Find where the given text appears and provide that cell's center as [x, y] coordinate. 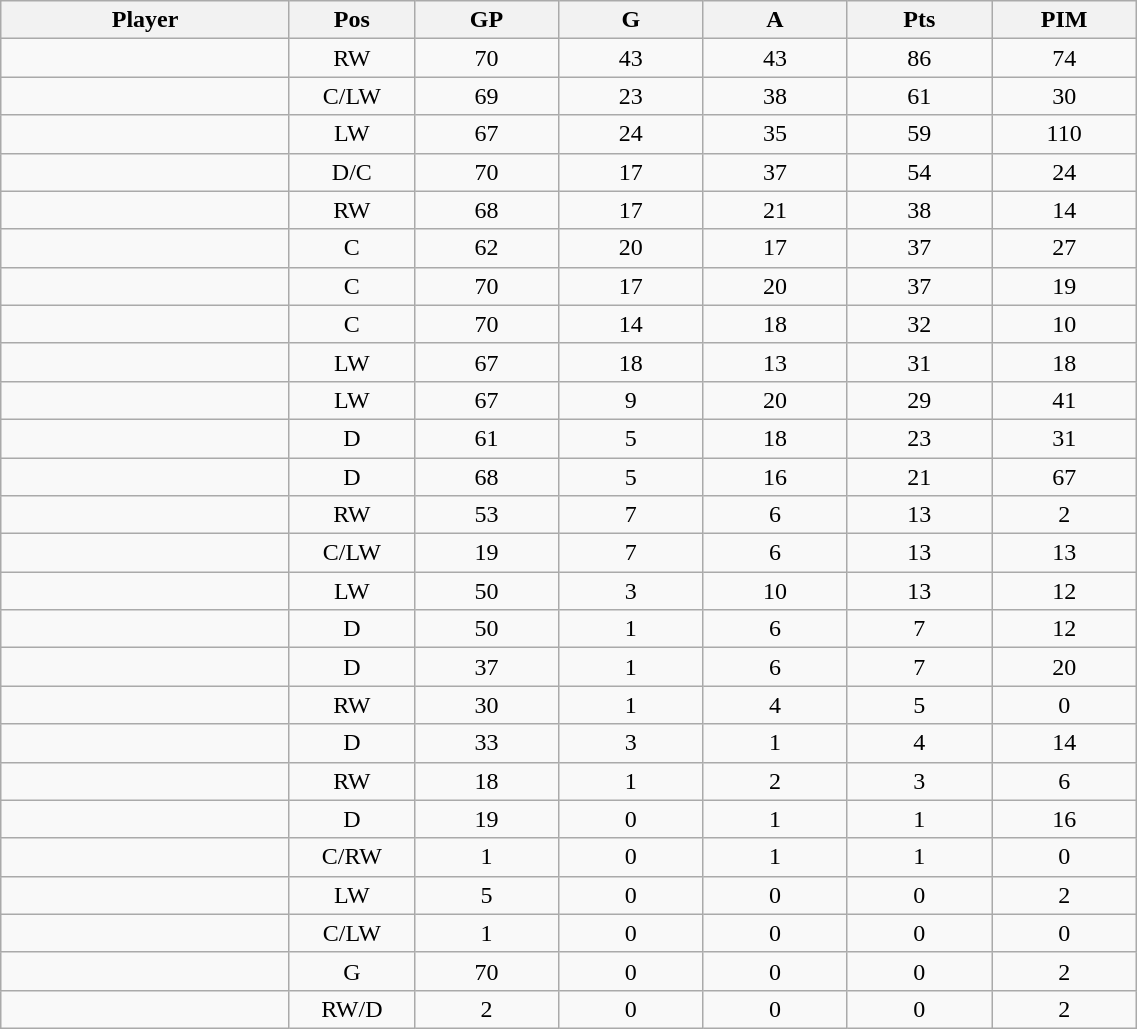
GP [486, 20]
41 [1064, 400]
33 [486, 743]
A [775, 20]
RW/D [352, 1009]
29 [919, 400]
C/RW [352, 857]
53 [486, 515]
32 [919, 324]
74 [1064, 58]
D/C [352, 172]
Pts [919, 20]
54 [919, 172]
110 [1064, 134]
Pos [352, 20]
PIM [1064, 20]
62 [486, 248]
9 [631, 400]
35 [775, 134]
27 [1064, 248]
Player [146, 20]
59 [919, 134]
86 [919, 58]
69 [486, 96]
